Output the [X, Y] coordinate of the center of the cell containing the given text.  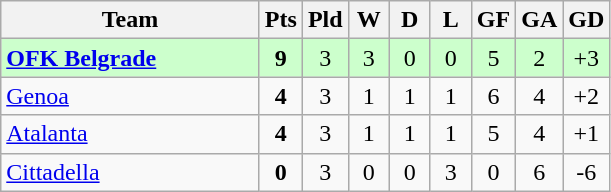
D [410, 20]
L [450, 20]
2 [540, 58]
Genoa [130, 96]
-6 [586, 172]
+1 [586, 134]
9 [280, 58]
Pts [280, 20]
GF [493, 20]
W [368, 20]
OFK Belgrade [130, 58]
Cittadella [130, 172]
+2 [586, 96]
+3 [586, 58]
GD [586, 20]
Pld [325, 20]
Team [130, 20]
GA [540, 20]
Atalanta [130, 134]
